Pinpoint the cell where the given text exists, returning its [x, y] midpoint coordinate. 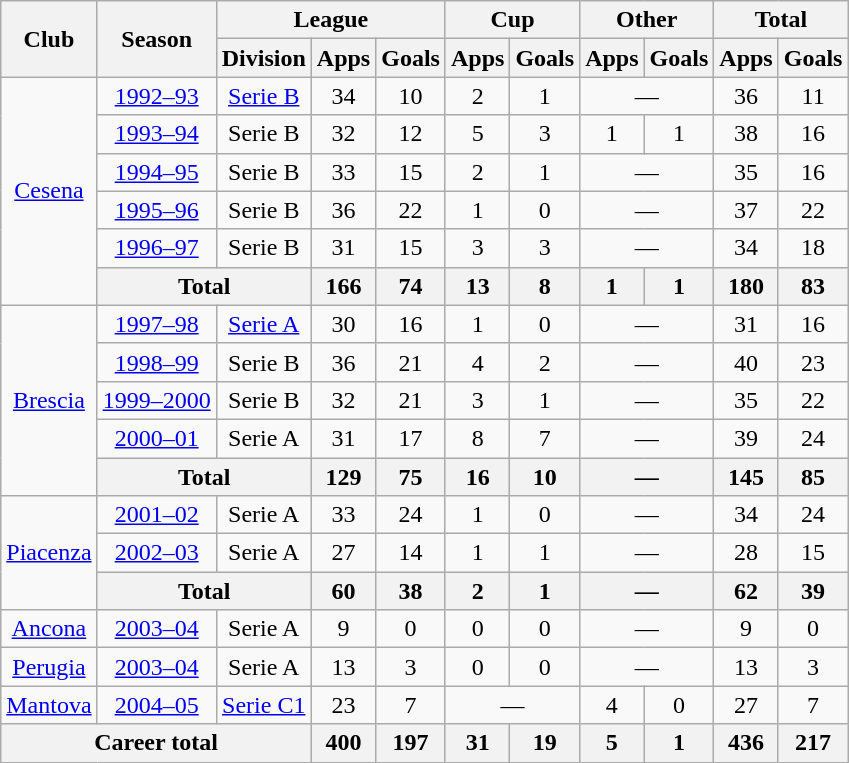
1997–98 [156, 324]
60 [343, 591]
1999–2000 [156, 400]
436 [746, 743]
166 [343, 286]
17 [411, 438]
83 [813, 286]
145 [746, 477]
74 [411, 286]
1992–93 [156, 96]
Perugia [49, 667]
2004–05 [156, 705]
Piacenza [49, 553]
85 [813, 477]
1993–94 [156, 134]
1995–96 [156, 210]
1994–95 [156, 172]
Brescia [49, 400]
Cup [512, 20]
Mantova [49, 705]
Cesena [49, 191]
129 [343, 477]
14 [411, 553]
28 [746, 553]
11 [813, 96]
400 [343, 743]
30 [343, 324]
Season [156, 39]
Division [264, 58]
Career total [156, 743]
1998–99 [156, 362]
180 [746, 286]
18 [813, 248]
2001–02 [156, 515]
2002–03 [156, 553]
League [330, 20]
Ancona [49, 629]
2000–01 [156, 438]
Other [647, 20]
217 [813, 743]
Club [49, 39]
Serie C1 [264, 705]
12 [411, 134]
40 [746, 362]
62 [746, 591]
75 [411, 477]
1996–97 [156, 248]
19 [545, 743]
37 [746, 210]
197 [411, 743]
